Return the (x, y) coordinate for the center point of the cell that contains the specified text.  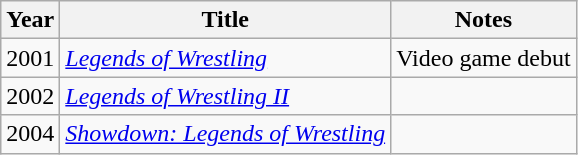
Showdown: Legends of Wrestling (226, 134)
2002 (30, 96)
Video game debut (484, 58)
Title (226, 20)
Legends of Wrestling (226, 58)
2004 (30, 134)
2001 (30, 58)
Notes (484, 20)
Legends of Wrestling II (226, 96)
Year (30, 20)
